From the cell containing the given text, extract its center point as [x, y] coordinate. 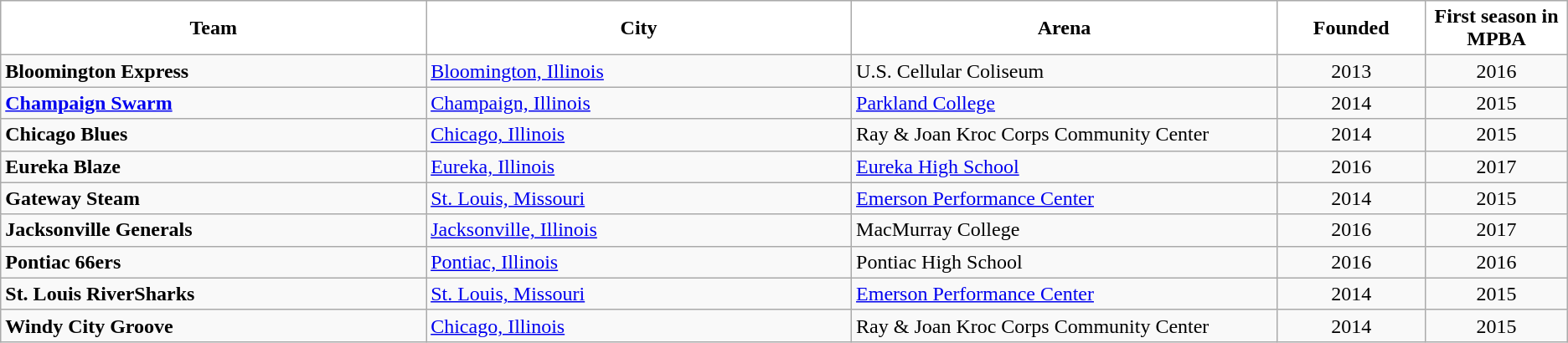
Parkland College [1065, 103]
Bloomington Express [214, 71]
Eureka Blaze [214, 166]
Windy City Groove [214, 325]
Champaign, Illinois [639, 103]
St. Louis RiverSharks [214, 294]
Jacksonville Generals [214, 230]
Founded [1351, 28]
Gateway Steam [214, 198]
Team [214, 28]
Chicago Blues [214, 135]
MacMurray College [1065, 230]
Champaign Swarm [214, 103]
Eureka High School [1065, 166]
Pontiac 66ers [214, 262]
U.S. Cellular Coliseum [1065, 71]
2013 [1351, 71]
First season in MPBA [1496, 28]
Arena [1065, 28]
Pontiac, Illinois [639, 262]
Jacksonville, Illinois [639, 230]
Bloomington, Illinois [639, 71]
City [639, 28]
Pontiac High School [1065, 262]
Eureka, Illinois [639, 166]
